Find where the given text appears and provide that cell's center as (x, y) coordinate. 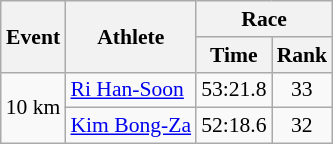
Kim Bong-Za (130, 126)
Athlete (130, 36)
Ri Han-Soon (130, 90)
32 (302, 126)
Time (234, 55)
10 km (34, 108)
Rank (302, 55)
Event (34, 36)
52:18.6 (234, 126)
Race (264, 19)
33 (302, 90)
53:21.8 (234, 90)
